Extract the [x, y] coordinate from the center of the cell holding the provided text.  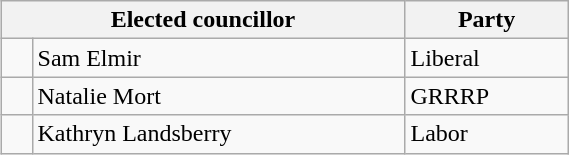
Labor [486, 134]
Sam Elmir [218, 58]
Kathryn Landsberry [218, 134]
Natalie Mort [218, 96]
GRRRP [486, 96]
Liberal [486, 58]
Elected councillor [203, 20]
Party [486, 20]
